Detect which cell encompasses the target text, then output its [x, y] center coordinate. 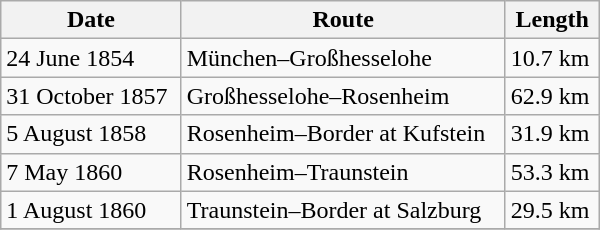
53.3 km [552, 172]
29.5 km [552, 210]
31.9 km [552, 134]
Date [91, 20]
10.7 km [552, 58]
7 May 1860 [91, 172]
Route [343, 20]
Traunstein–Border at Salzburg [343, 210]
62.9 km [552, 96]
5 August 1858 [91, 134]
31 October 1857 [91, 96]
1 August 1860 [91, 210]
Length [552, 20]
Rosenheim–Border at Kufstein [343, 134]
München–Großhesselohe [343, 58]
Rosenheim–Traunstein [343, 172]
Großhesselohe–Rosenheim [343, 96]
24 June 1854 [91, 58]
